Determine the (X, Y) coordinate at the center of the cell enclosing the given text.  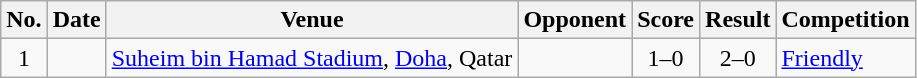
1–0 (666, 58)
Opponent (575, 20)
Venue (312, 20)
Competition (846, 20)
Result (738, 20)
Friendly (846, 58)
2–0 (738, 58)
Score (666, 20)
Date (76, 20)
No. (24, 20)
Suheim bin Hamad Stadium, Doha, Qatar (312, 58)
1 (24, 58)
